Determine the (x, y) coordinate at the center of the cell enclosing the given text.  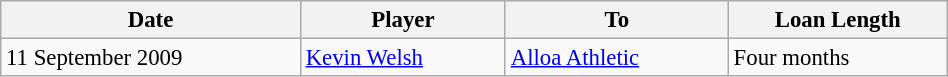
Loan Length (838, 20)
Four months (838, 58)
11 September 2009 (151, 58)
To (616, 20)
Alloa Athletic (616, 58)
Kevin Welsh (402, 58)
Date (151, 20)
Player (402, 20)
